Capture the cell that displays the provided text and extract its (X, Y) central coordinate. 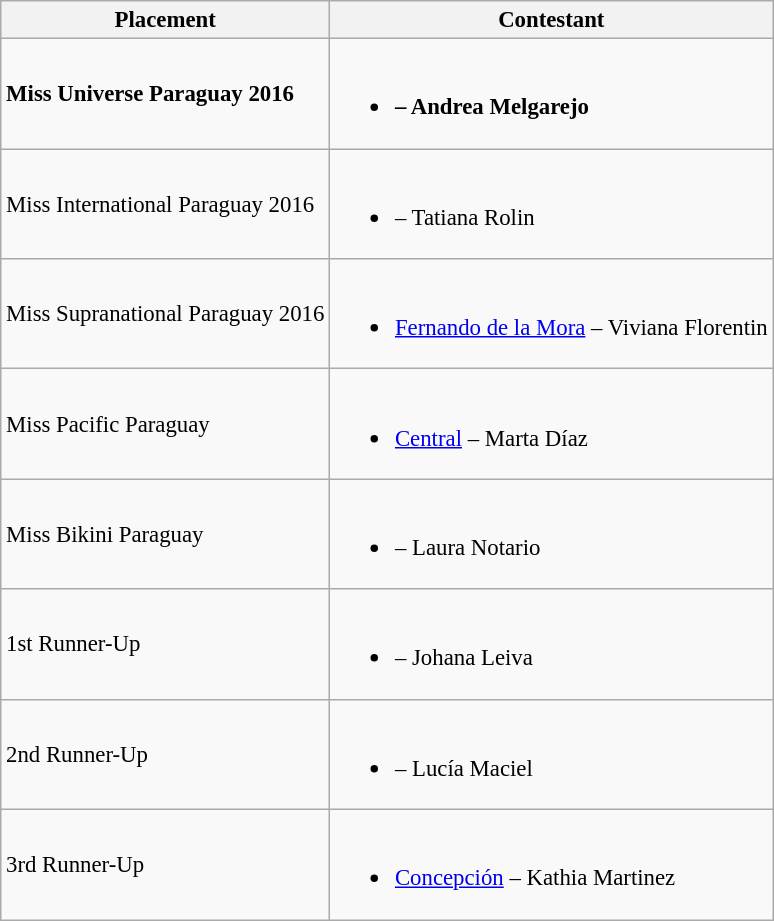
– Lucía Maciel (552, 754)
Miss Supranational Paraguay 2016 (166, 314)
1st Runner-Up (166, 644)
Miss Bikini Paraguay (166, 534)
Fernando de la Mora – Viviana Florentin (552, 314)
2nd Runner-Up (166, 754)
Central – Marta Díaz (552, 424)
Miss International Paraguay 2016 (166, 204)
Placement (166, 20)
Contestant (552, 20)
Miss Universe Paraguay 2016 (166, 94)
3rd Runner-Up (166, 865)
– Johana Leiva (552, 644)
– Andrea Melgarejo (552, 94)
Concepción – Kathia Martinez (552, 865)
Miss Pacific Paraguay (166, 424)
– Tatiana Rolin (552, 204)
– Laura Notario (552, 534)
